Determine the [X, Y] coordinate at the center of the cell enclosing the given text.  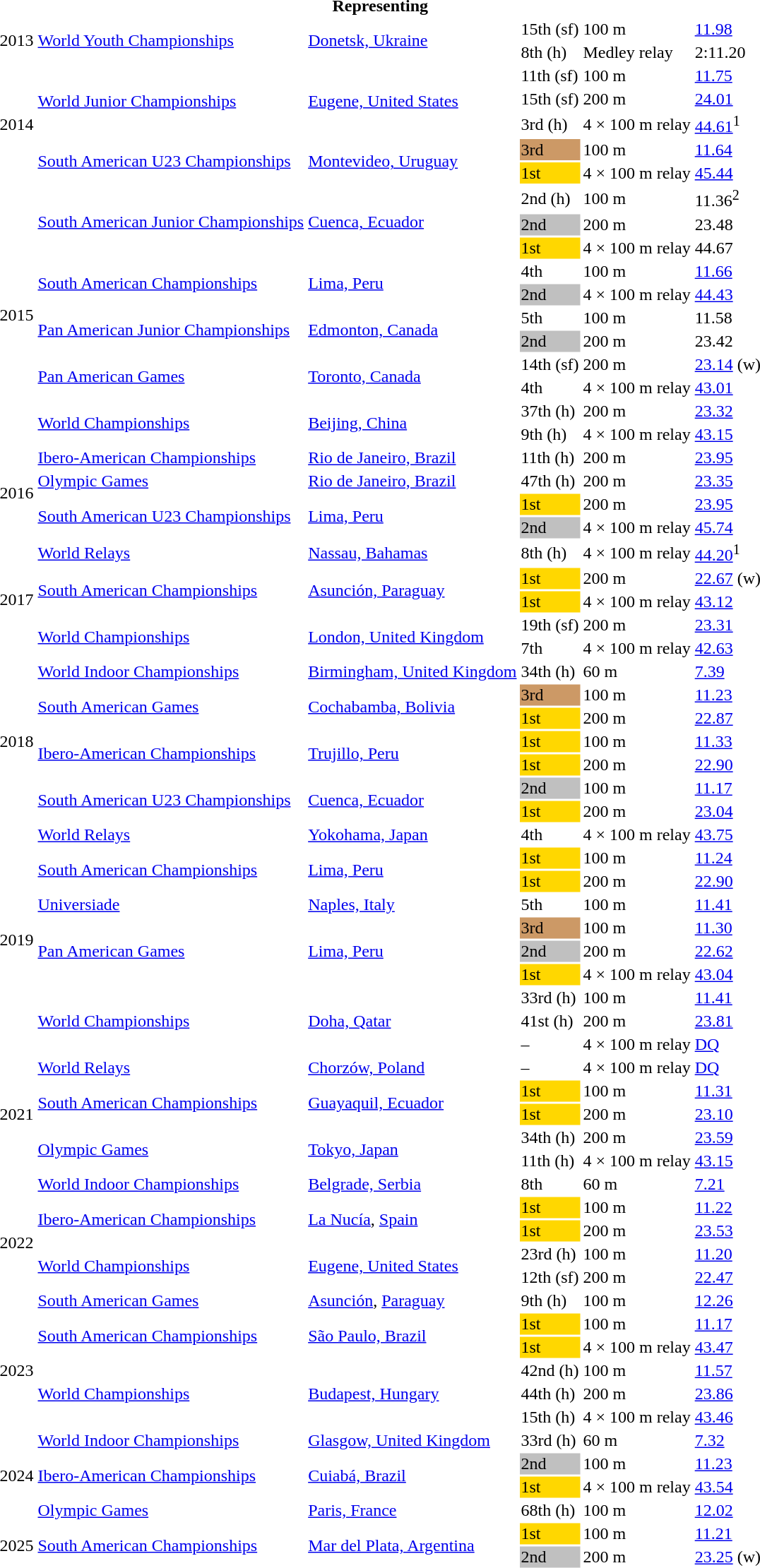
Paris, France [412, 1510]
19th (sf) [550, 625]
Budapest, Hungary [412, 1394]
68th (h) [550, 1510]
8th [550, 1184]
Trujillo, Peru [412, 753]
Birmingham, United Kingdom [412, 671]
37th (h) [550, 411]
Pan American Junior Championships [171, 329]
Montevideo, Uruguay [412, 161]
Toronto, Canada [412, 376]
14th (sf) [550, 364]
23rd (h) [550, 1254]
Cuiabá, Brazil [412, 1476]
La Nucía, Spain [412, 1219]
44th (h) [550, 1394]
World Junior Championships [171, 101]
Tokyo, Japan [412, 1149]
Cochabamba, Bolivia [412, 706]
41st (h) [550, 1021]
Glasgow, United Kingdom [412, 1440]
South American Junior Championships [171, 222]
São Paulo, Brazil [412, 1336]
World Youth Championships [171, 41]
2nd (h) [550, 198]
London, United Kingdom [412, 637]
Nassau, Bahamas [412, 553]
Universiade [171, 904]
Belgrade, Serbia [412, 1184]
47th (h) [550, 481]
Guayaquil, Ecuador [412, 1103]
Naples, Italy [412, 904]
Doha, Qatar [412, 1021]
Beijing, China [412, 422]
12th (sf) [550, 1277]
Medley relay [637, 52]
3rd (h) [550, 124]
Chorzów, Poland [412, 1067]
Yokohama, Japan [412, 834]
Edmonton, Canada [412, 329]
7th [550, 648]
11th (sf) [550, 76]
15th (h) [550, 1417]
Mar del Plata, Argentina [412, 1545]
42nd (h) [550, 1370]
Donetsk, Ukraine [412, 41]
